Pinpoint the cell where the given text exists, returning its (x, y) midpoint coordinate. 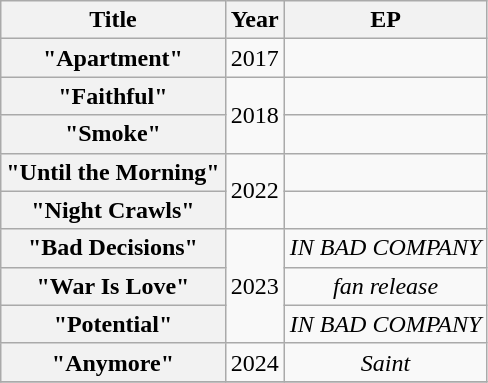
2017 (254, 58)
Saint (386, 362)
Title (113, 20)
"War Is Love" (113, 286)
2023 (254, 286)
"Faithful" (113, 96)
2018 (254, 115)
"Smoke" (113, 134)
Year (254, 20)
"Apartment" (113, 58)
2024 (254, 362)
"Potential" (113, 324)
"Night Crawls" (113, 210)
"Until the Morning" (113, 172)
EP (386, 20)
"Anymore" (113, 362)
2022 (254, 191)
"Bad Decisions" (113, 248)
fan release (386, 286)
